Search for the cell housing the specified text and yield its [X, Y] center coordinate. 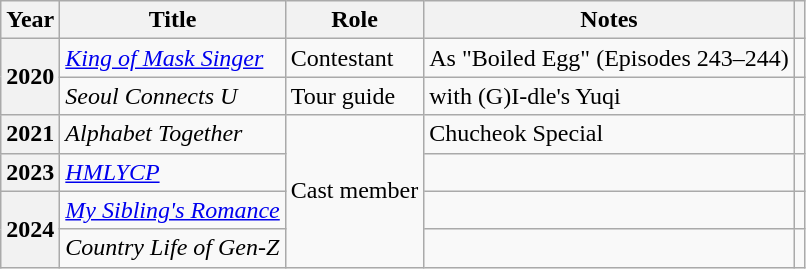
Role [354, 20]
Country Life of Gen-Z [172, 248]
King of Mask Singer [172, 58]
HMLYCP [172, 172]
Tour guide [354, 96]
Notes [610, 20]
Year [30, 20]
Chucheok Special [610, 134]
Seoul Connects U [172, 96]
My Sibling's Romance [172, 210]
Alphabet Together [172, 134]
with (G)I-dle's Yuqi [610, 96]
Title [172, 20]
Contestant [354, 58]
2024 [30, 229]
2020 [30, 77]
2023 [30, 172]
2021 [30, 134]
As "Boiled Egg" (Episodes 243–244) [610, 58]
Cast member [354, 191]
